Extract the [X, Y] coordinate from the center of the cell holding the provided text.  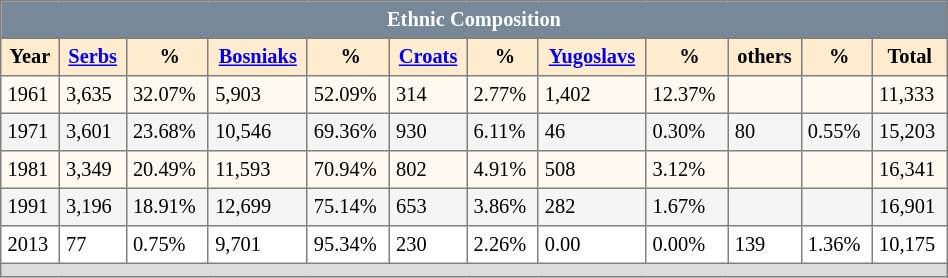
80 [764, 132]
12.37% [687, 95]
Croats [428, 57]
1991 [30, 207]
1971 [30, 132]
3,196 [92, 207]
3,349 [92, 170]
others [764, 57]
314 [428, 95]
653 [428, 207]
16,341 [910, 170]
9,701 [258, 245]
4.91% [502, 170]
18.91% [167, 207]
77 [92, 245]
20.49% [167, 170]
12,699 [258, 207]
282 [592, 207]
23.68% [167, 132]
Total [910, 57]
15,203 [910, 132]
1.36% [836, 245]
Ethnic Composition [474, 20]
0.30% [687, 132]
95.34% [348, 245]
930 [428, 132]
230 [428, 245]
Serbs [92, 57]
75.14% [348, 207]
11,593 [258, 170]
0.00% [687, 245]
70.94% [348, 170]
3,601 [92, 132]
Yugoslavs [592, 57]
1961 [30, 95]
Year [30, 57]
2.26% [502, 245]
5,903 [258, 95]
0.75% [167, 245]
3.86% [502, 207]
1981 [30, 170]
139 [764, 245]
11,333 [910, 95]
16,901 [910, 207]
10,546 [258, 132]
2.77% [502, 95]
10,175 [910, 245]
6.11% [502, 132]
1.67% [687, 207]
52.09% [348, 95]
802 [428, 170]
0.00 [592, 245]
1,402 [592, 95]
Bosniaks [258, 57]
0.55% [836, 132]
69.36% [348, 132]
46 [592, 132]
2013 [30, 245]
3,635 [92, 95]
32.07% [167, 95]
508 [592, 170]
3.12% [687, 170]
